Identify which cell holds the provided text, then report its [x, y] central coordinate. 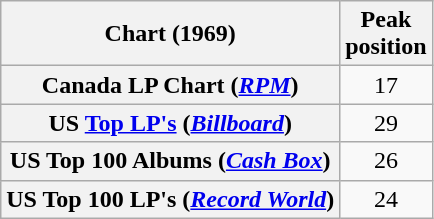
24 [386, 199]
29 [386, 123]
26 [386, 161]
US Top 100 LP's (Record World) [170, 199]
Canada LP Chart (RPM) [170, 85]
US Top LP's (Billboard) [170, 123]
Chart (1969) [170, 34]
17 [386, 85]
US Top 100 Albums (Cash Box) [170, 161]
Peakposition [386, 34]
